Scan for the cell matching the given text and deliver its (x, y) coordinate at center. 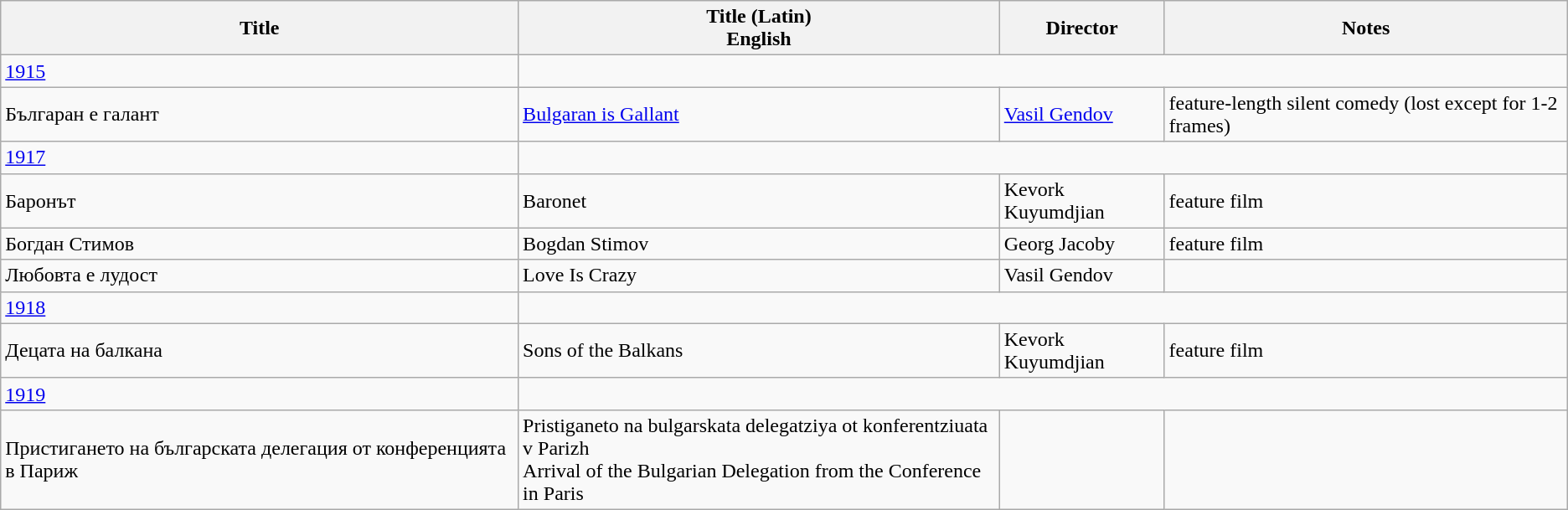
Baronet (759, 201)
Title (Latin)English (759, 28)
Българан е галант (260, 114)
1919 (260, 394)
feature-length silent comedy (lost except for 1-2 frames) (1365, 114)
Децата на балкана (260, 350)
Sons of the Balkans (759, 350)
1918 (260, 307)
1915 (260, 71)
Пристигането на българската делегация от конференцията в Париж (260, 459)
Director (1082, 28)
Баронът (260, 201)
Title (260, 28)
1917 (260, 157)
Notes (1365, 28)
Bulgaran is Gallant (759, 114)
Pristiganeto na bulgarskata delegatziya ot konferentziuata v ParizhArrival of the Bulgarian Delegation from the Conference in Paris (759, 459)
Богдан Стимов (260, 244)
Любовта е лудост (260, 276)
Georg Jacoby (1082, 244)
Love Is Crazy (759, 276)
Bogdan Stimov (759, 244)
